Capture the cell that displays the provided text and extract its (x, y) central coordinate. 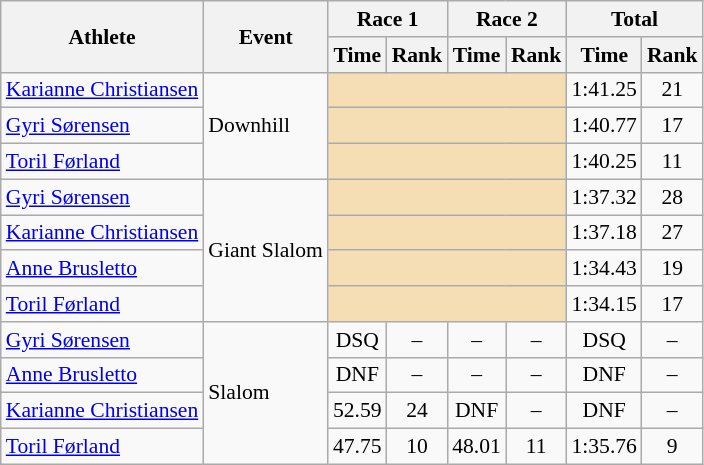
47.75 (358, 447)
1:37.32 (604, 197)
27 (672, 233)
28 (672, 197)
1:35.76 (604, 447)
1:40.77 (604, 126)
Athlete (102, 36)
10 (418, 447)
Race 1 (388, 19)
Event (266, 36)
Total (634, 19)
1:34.43 (604, 269)
Race 2 (506, 19)
Slalom (266, 393)
1:40.25 (604, 162)
1:37.18 (604, 233)
9 (672, 447)
52.59 (358, 411)
1:41.25 (604, 90)
21 (672, 90)
Downhill (266, 126)
24 (418, 411)
1:34.15 (604, 304)
19 (672, 269)
Giant Slalom (266, 250)
48.01 (476, 447)
